From the cell containing the given text, extract its center point as (X, Y) coordinate. 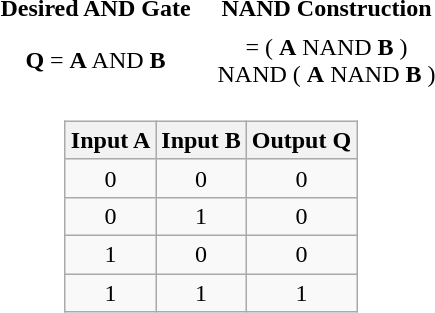
Output Q (301, 140)
Input B (201, 140)
Input A (110, 140)
